Extract the [x, y] coordinate from the center of the cell holding the provided text.  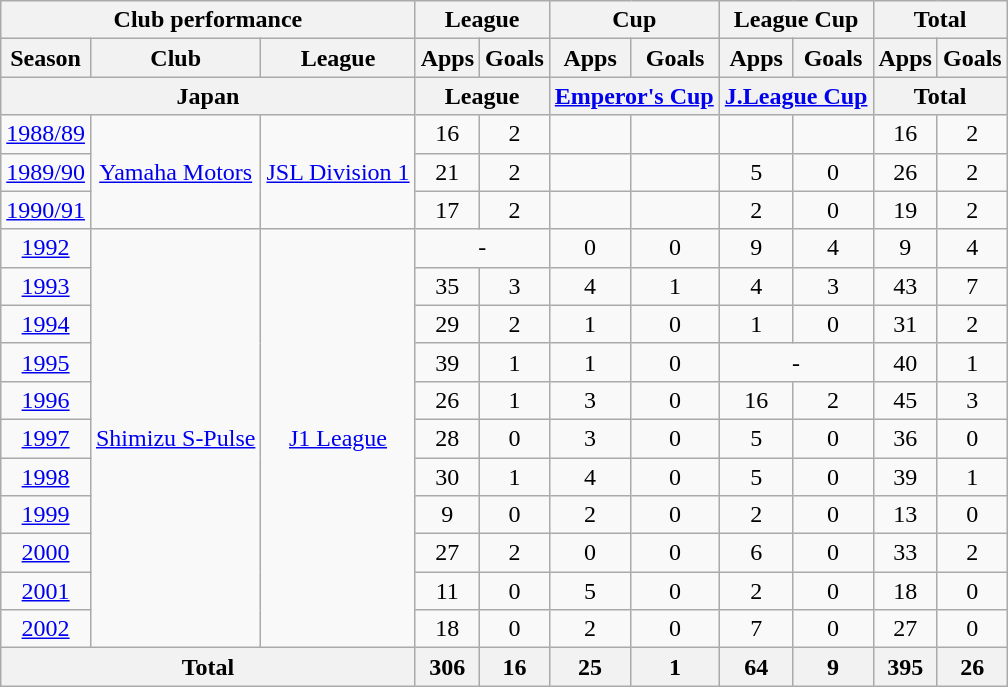
Cup [634, 20]
Emperor's Cup [634, 96]
Yamaha Motors [175, 172]
1994 [46, 324]
Club performance [208, 20]
1999 [46, 515]
2000 [46, 553]
45 [905, 400]
40 [905, 362]
1993 [46, 286]
19 [905, 210]
2002 [46, 629]
Season [46, 58]
21 [447, 172]
JSL Division 1 [338, 172]
306 [447, 667]
13 [905, 515]
Japan [208, 96]
36 [905, 438]
1997 [46, 438]
395 [905, 667]
1995 [46, 362]
1992 [46, 248]
64 [756, 667]
1998 [46, 477]
35 [447, 286]
17 [447, 210]
Club [175, 58]
31 [905, 324]
29 [447, 324]
Shimizu S-Pulse [175, 438]
1989/90 [46, 172]
30 [447, 477]
6 [756, 553]
25 [590, 667]
J.League Cup [796, 96]
11 [447, 591]
1996 [46, 400]
2001 [46, 591]
28 [447, 438]
J1 League [338, 438]
43 [905, 286]
33 [905, 553]
1990/91 [46, 210]
1988/89 [46, 134]
League Cup [796, 20]
